Return the (X, Y) coordinate for the center point of the cell that contains the specified text.  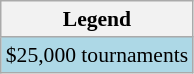
Legend (97, 19)
$25,000 tournaments (97, 55)
